Locate the cell with the specified text and output its [x, y] center coordinate. 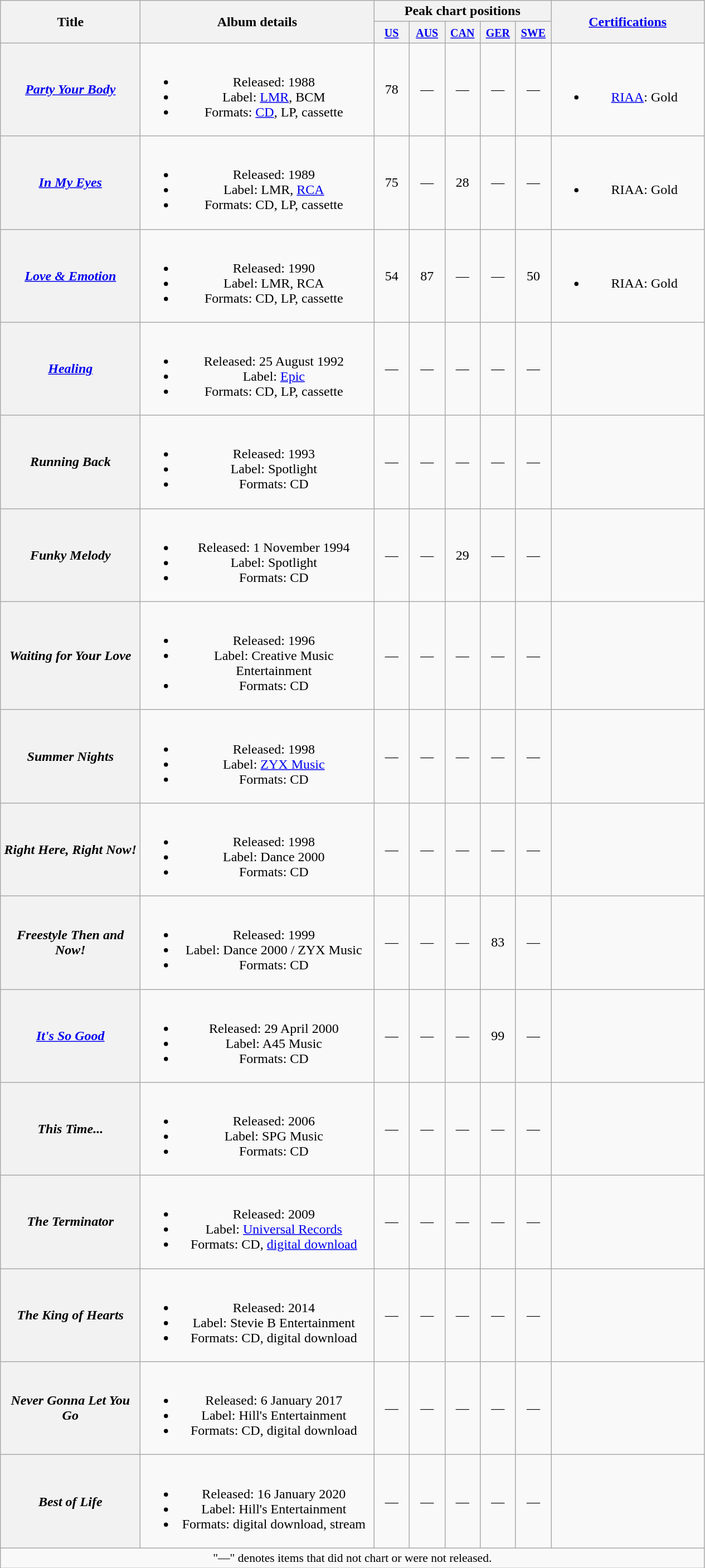
Released: 1996Label: Creative Music EntertainmentFormats: CD [257, 656]
Released: 6 January 2017Label: Hill's EntertainmentFormats: CD, digital download [257, 1408]
Released: 1993Label: SpotlightFormats: CD [257, 462]
Summer Nights [70, 756]
Title [70, 22]
AUS [427, 32]
Right Here, Right Now! [70, 849]
Released: 1988Label: LMR, BCMFormats: CD, LP, cassette [257, 89]
Released: 2009Label: Universal RecordsFormats: CD, digital download [257, 1222]
GER [498, 32]
Released: 2006Label: SPG MusicFormats: CD [257, 1129]
Released: 1998Label: Dance 2000Formats: CD [257, 849]
Party Your Body [70, 89]
Released: 1 November 1994Label: SpotlightFormats: CD [257, 555]
Released: 1989Label: LMR, RCAFormats: CD, LP, cassette [257, 183]
Released: 29 April 2000Label: A45 MusicFormats: CD [257, 1036]
Released: 1998Label: ZYX MusicFormats: CD [257, 756]
Released: 2014Label: Stevie B EntertainmentFormats: CD, digital download [257, 1315]
The Terminator [70, 1222]
Funky Melody [70, 555]
78 [392, 89]
Never Gonna Let You Go [70, 1408]
Released: 16 January 2020Label: Hill's EntertainmentFormats: digital download, stream [257, 1502]
Love & Emotion [70, 275]
75 [392, 183]
29 [463, 555]
28 [463, 183]
SWE [533, 32]
54 [392, 275]
"—" denotes items that did not chart or were not released. [352, 1558]
Freestyle Then and Now! [70, 942]
This Time... [70, 1129]
Album details [257, 22]
It's So Good [70, 1036]
Waiting for Your Love [70, 656]
The King of Hearts [70, 1315]
Released: 1990Label: LMR, RCAFormats: CD, LP, cassette [257, 275]
Certifications [628, 22]
Peak chart positions [463, 11]
99 [498, 1036]
Best of Life [70, 1502]
Healing [70, 369]
50 [533, 275]
Running Back [70, 462]
US [392, 32]
Released: 25 August 1992Label: EpicFormats: CD, LP, cassette [257, 369]
87 [427, 275]
Released: 1999Label: Dance 2000 / ZYX MusicFormats: CD [257, 942]
In My Eyes [70, 183]
CAN [463, 32]
83 [498, 942]
